Determine the (x, y) coordinate at the center of the cell enclosing the given text.  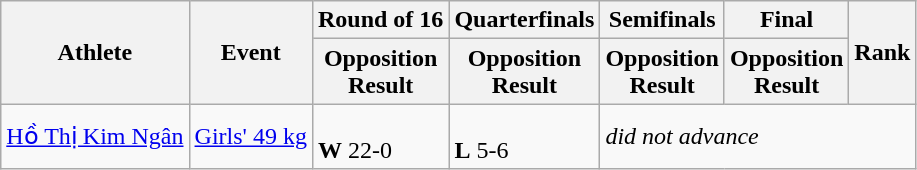
Event (250, 52)
Rank (882, 52)
did not advance (758, 136)
Final (786, 20)
W 22-0 (380, 136)
Semifinals (662, 20)
Athlete (95, 52)
Girls' 49 kg (250, 136)
L 5-6 (524, 136)
Hồ Thị Kim Ngân (95, 136)
Quarterfinals (524, 20)
Round of 16 (380, 20)
